Return the [X, Y] coordinate for the center point of the cell that contains the specified text.  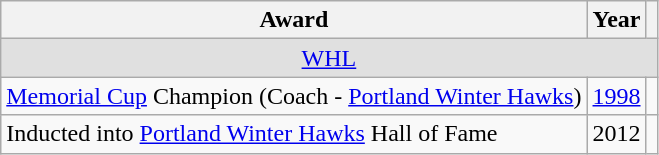
1998 [616, 96]
WHL [329, 58]
Year [616, 20]
Award [294, 20]
Memorial Cup Champion (Coach - Portland Winter Hawks) [294, 96]
2012 [616, 134]
Inducted into Portland Winter Hawks Hall of Fame [294, 134]
